Scan for the cell matching the given text and deliver its [x, y] coordinate at center. 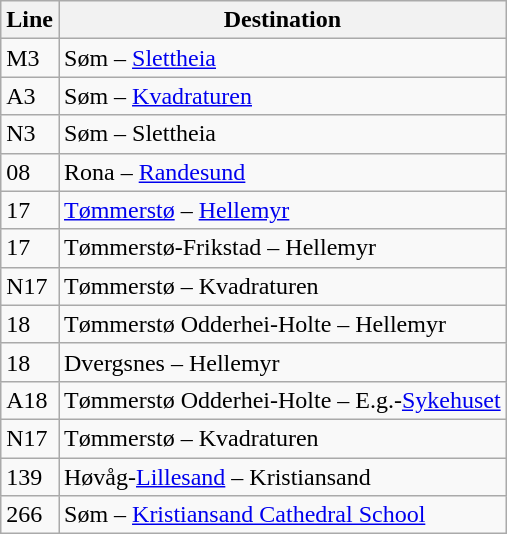
139 [30, 477]
Tømmerstø – Hellemyr [282, 210]
Søm – Kvadraturen [282, 96]
N3 [30, 134]
Line [30, 20]
Tømmerstø Odderhei-Holte – E.g.-Sykehuset [282, 400]
08 [30, 172]
Destination [282, 20]
Rona – Randesund [282, 172]
Tømmerstø-Frikstad – Hellemyr [282, 248]
A18 [30, 400]
A3 [30, 96]
Tømmerstø Odderhei-Holte – Hellemyr [282, 324]
M3 [30, 58]
Dvergsnes – Hellemyr [282, 362]
Søm – Kristiansand Cathedral School [282, 515]
Høvåg-Lillesand – Kristiansand [282, 477]
266 [30, 515]
